Find where the given text appears and provide that cell's center as (x, y) coordinate. 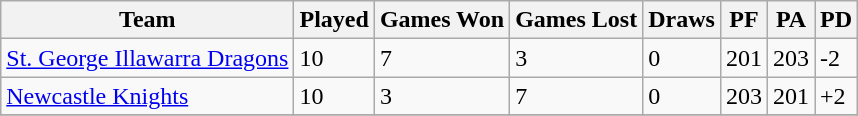
Newcastle Knights (148, 96)
PA (790, 20)
+2 (836, 96)
PD (836, 20)
St. George Illawarra Dragons (148, 58)
Team (148, 20)
-2 (836, 58)
Played (334, 20)
PF (744, 20)
Draws (682, 20)
Games Won (442, 20)
Games Lost (576, 20)
